Return [X, Y] of the center of cell containing provided text 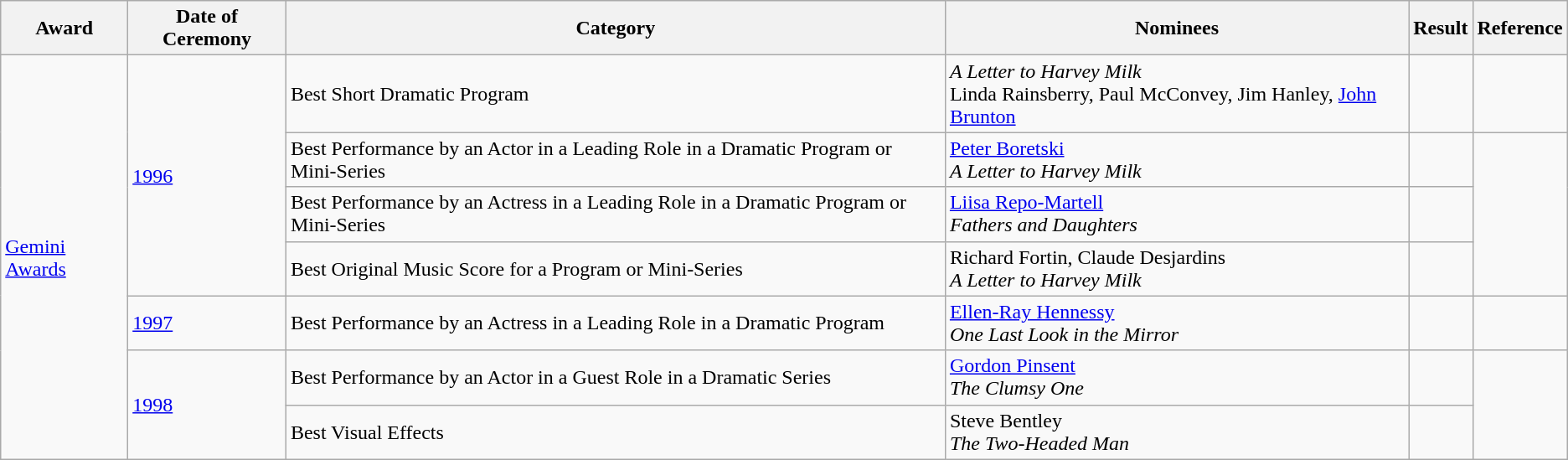
Reference [1519, 28]
Category [615, 28]
Best Performance by an Actor in a Leading Role in a Dramatic Program or Mini-Series [615, 159]
Date of Ceremony [208, 28]
Result [1441, 28]
Steve BentleyThe Two-Headed Man [1176, 432]
Best Performance by an Actress in a Leading Role in a Dramatic Program [615, 323]
Best Performance by an Actor in a Guest Role in a Dramatic Series [615, 377]
Liisa Repo-MartellFathers and Daughters [1176, 214]
Peter BoretskiA Letter to Harvey Milk [1176, 159]
Best Visual Effects [615, 432]
A Letter to Harvey MilkLinda Rainsberry, Paul McConvey, Jim Hanley, John Brunton [1176, 94]
Ellen-Ray HennessyOne Last Look in the Mirror [1176, 323]
Best Short Dramatic Program [615, 94]
Best Performance by an Actress in a Leading Role in a Dramatic Program or Mini-Series [615, 214]
Gordon PinsentThe Clumsy One [1176, 377]
Gemini Awards [64, 257]
Nominees [1176, 28]
1997 [208, 323]
Award [64, 28]
1998 [208, 405]
1996 [208, 176]
Best Original Music Score for a Program or Mini-Series [615, 268]
Richard Fortin, Claude DesjardinsA Letter to Harvey Milk [1176, 268]
